Capture the cell that displays the provided text and extract its (x, y) central coordinate. 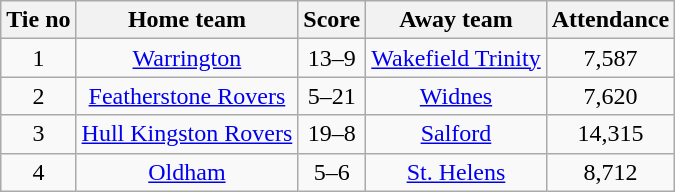
5–6 (332, 172)
Hull Kingston Rovers (187, 134)
Featherstone Rovers (187, 96)
2 (38, 96)
13–9 (332, 58)
St. Helens (456, 172)
3 (38, 134)
Tie no (38, 20)
8,712 (610, 172)
Away team (456, 20)
Warrington (187, 58)
1 (38, 58)
7,587 (610, 58)
Score (332, 20)
Attendance (610, 20)
Widnes (456, 96)
Oldham (187, 172)
Wakefield Trinity (456, 58)
14,315 (610, 134)
7,620 (610, 96)
5–21 (332, 96)
4 (38, 172)
Home team (187, 20)
19–8 (332, 134)
Salford (456, 134)
